Capture the cell that displays the provided text and extract its [x, y] central coordinate. 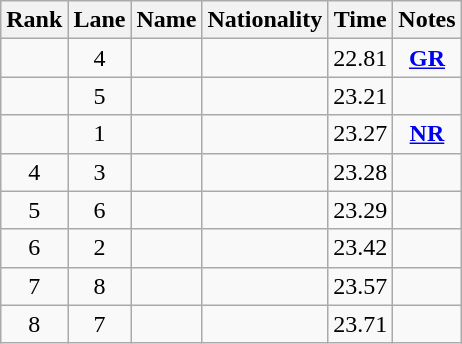
23.29 [360, 210]
23.71 [360, 324]
22.81 [360, 58]
23.21 [360, 96]
Time [360, 20]
Lane [100, 20]
2 [100, 248]
23.57 [360, 286]
GR [427, 58]
1 [100, 134]
23.28 [360, 172]
Name [166, 20]
23.27 [360, 134]
NR [427, 134]
23.42 [360, 248]
3 [100, 172]
Rank [34, 20]
Nationality [265, 20]
Notes [427, 20]
